Output the (x, y) coordinate of the center of the cell containing the given text.  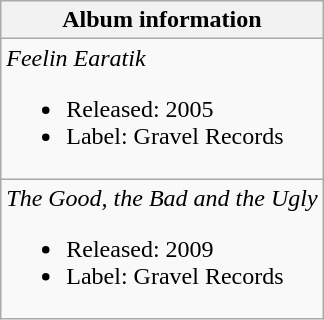
The Good, the Bad and the UglyReleased: 2009Label: Gravel Records (162, 249)
Album information (162, 20)
Feelin EaratikReleased: 2005Label: Gravel Records (162, 109)
